Identify which cell holds the provided text, then report its (x, y) central coordinate. 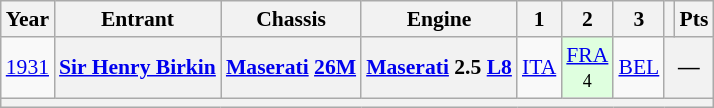
Pts (694, 19)
Engine (439, 19)
ITA (539, 68)
Maserati 26M (291, 68)
Sir Henry Birkin (138, 68)
1931 (28, 68)
Year (28, 19)
2 (587, 19)
FRA4 (587, 68)
Chassis (291, 19)
3 (638, 19)
BEL (638, 68)
1 (539, 19)
Entrant (138, 19)
— (688, 68)
Maserati 2.5 L8 (439, 68)
